Capture the cell that displays the provided text and extract its (X, Y) central coordinate. 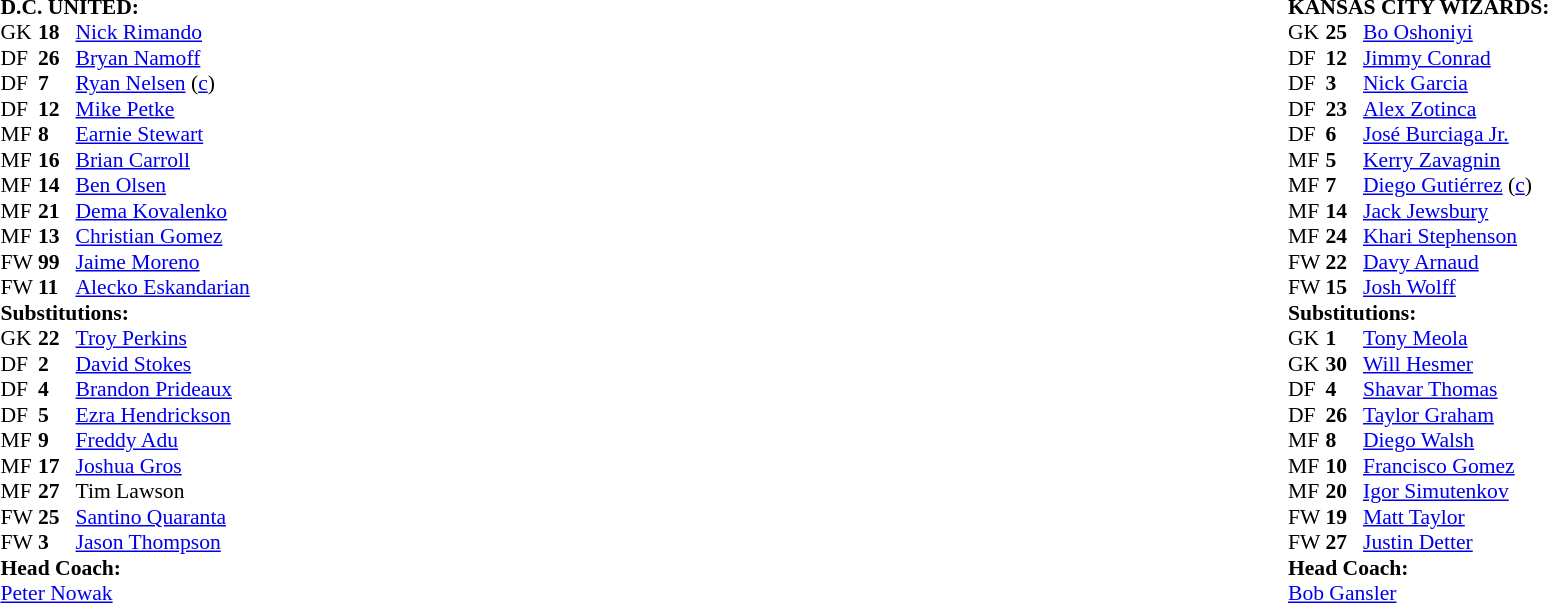
6 (1344, 135)
21 (57, 211)
Mike Petke (163, 109)
16 (57, 160)
Ryan Nelsen (c) (163, 83)
20 (1344, 491)
Earnie Stewart (163, 135)
11 (57, 287)
99 (57, 262)
David Stokes (163, 364)
9 (57, 441)
Substitutions: (124, 313)
Joshua Gros (163, 466)
Ezra Hendrickson (163, 415)
Nick Rimando (163, 33)
18 (57, 33)
Freddy Adu (163, 441)
Santino Quaranta (163, 517)
Bryan Namoff (163, 58)
Alecko Eskandarian (163, 287)
Brian Carroll (163, 160)
24 (1344, 237)
15 (1344, 287)
Christian Gomez (163, 237)
2 (57, 364)
23 (1344, 109)
Tim Lawson (163, 491)
1 (1344, 339)
10 (1344, 466)
Troy Perkins (163, 339)
30 (1344, 364)
17 (57, 466)
Brandon Prideaux (163, 389)
Jaime Moreno (163, 262)
Ben Olsen (163, 185)
13 (57, 237)
19 (1344, 517)
Jason Thompson (163, 543)
Dema Kovalenko (163, 211)
Head Coach: (124, 568)
